Search for the cell housing the specified text and yield its [X, Y] center coordinate. 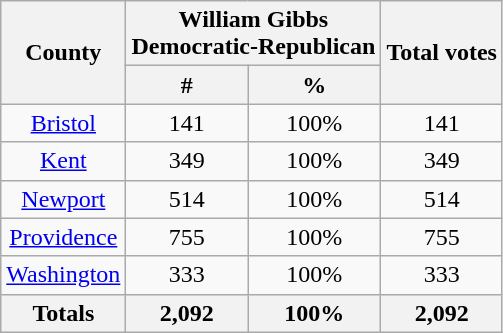
County [64, 52]
Providence [64, 237]
# [187, 85]
Total votes [442, 52]
Kent [64, 161]
Newport [64, 199]
William GibbsDemocratic-Republican [254, 34]
% [314, 85]
Washington [64, 275]
Bristol [64, 123]
Totals [64, 313]
